Scan for the cell matching the given text and deliver its (X, Y) coordinate at center. 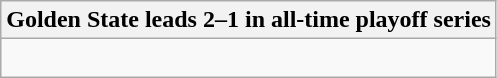
Golden State leads 2–1 in all-time playoff series (249, 20)
